Extract the [X, Y] coordinate from the center of the cell holding the provided text.  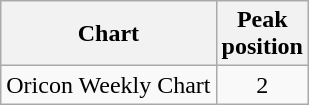
Peakposition [262, 34]
Oricon Weekly Chart [108, 85]
2 [262, 85]
Chart [108, 34]
